Search for the cell housing the specified text and yield its [X, Y] center coordinate. 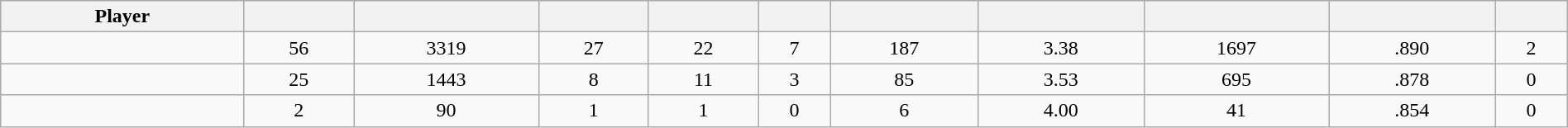
.854 [1413, 111]
Player [122, 17]
3 [794, 79]
.878 [1413, 79]
25 [299, 79]
11 [703, 79]
.890 [1413, 48]
90 [447, 111]
3.53 [1060, 79]
8 [594, 79]
41 [1236, 111]
1697 [1236, 48]
22 [703, 48]
4.00 [1060, 111]
85 [904, 79]
1443 [447, 79]
56 [299, 48]
6 [904, 111]
3.38 [1060, 48]
695 [1236, 79]
3319 [447, 48]
7 [794, 48]
27 [594, 48]
187 [904, 48]
